Provide the (x, y) coordinate of the cell's center where the given text is located.  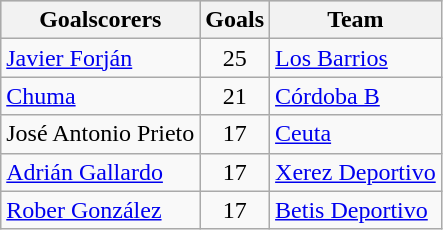
21 (235, 96)
Ceuta (356, 134)
Goals (235, 20)
Chuma (100, 96)
25 (235, 58)
José Antonio Prieto (100, 134)
Javier Forján (100, 58)
Rober González (100, 210)
Los Barrios (356, 58)
Adrián Gallardo (100, 172)
Goalscorers (100, 20)
Xerez Deportivo (356, 172)
Team (356, 20)
Betis Deportivo (356, 210)
Córdoba B (356, 96)
